Output the [X, Y] coordinate of the center of the cell containing the given text.  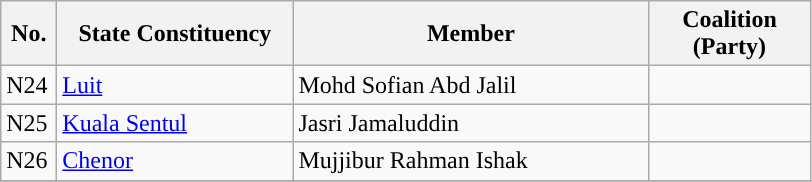
Kuala Sentul [175, 123]
N26 [29, 161]
Mujjibur Rahman Ishak [471, 161]
Jasri Jamaluddin [471, 123]
Luit [175, 85]
Coalition (Party) [730, 34]
No. [29, 34]
N24 [29, 85]
Member [471, 34]
Mohd Sofian Abd Jalil [471, 85]
N25 [29, 123]
Chenor [175, 161]
State Constituency [175, 34]
